Provide the [x, y] coordinate of the cell's center where the given text is located.  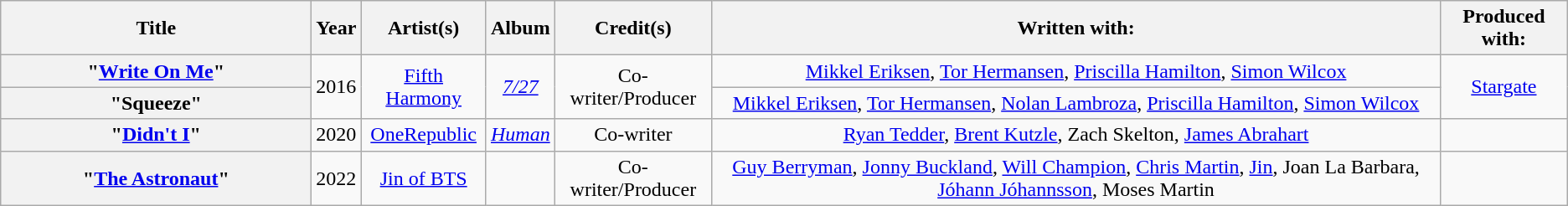
Co-writer [633, 135]
Written with: [1076, 28]
Ryan Tedder, Brent Kutzle, Zach Skelton, James Abrahart [1076, 135]
Credit(s) [633, 28]
7/27 [520, 87]
2022 [337, 178]
OneRepublic [424, 135]
Year [337, 28]
Guy Berryman, Jonny Buckland, Will Champion, Chris Martin, Jin, Joan La Barbara, Jóhann Jóhannsson, Moses Martin [1076, 178]
"The Astronaut" [156, 178]
Stargate [1504, 87]
"Write On Me" [156, 71]
Title [156, 28]
Mikkel Eriksen, Tor Hermansen, Nolan Lambroza, Priscilla Hamilton, Simon Wilcox [1076, 103]
Album [520, 28]
Human [520, 135]
Jin of BTS [424, 178]
Artist(s) [424, 28]
Produced with: [1504, 28]
Mikkel Eriksen, Tor Hermansen, Priscilla Hamilton, Simon Wilcox [1076, 71]
"Squeeze" [156, 103]
Fifth Harmony [424, 87]
2020 [337, 135]
"Didn't I" [156, 135]
2016 [337, 87]
